From the cell containing the given text, extract its center point as (x, y) coordinate. 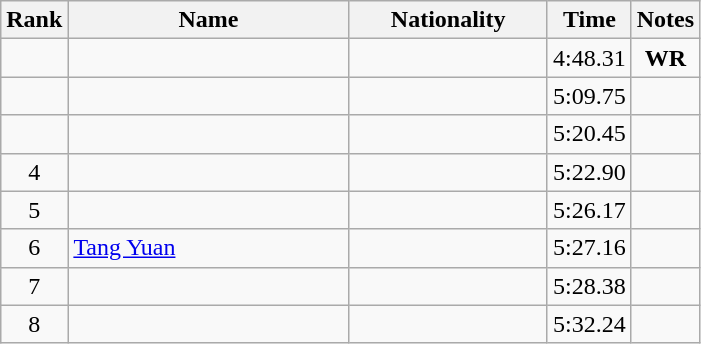
Tang Yuan (208, 248)
6 (34, 248)
Notes (665, 20)
8 (34, 324)
WR (665, 58)
4 (34, 172)
Time (589, 20)
7 (34, 286)
5:32.24 (589, 324)
Nationality (448, 20)
5:26.17 (589, 210)
Rank (34, 20)
5:20.45 (589, 134)
5:22.90 (589, 172)
Name (208, 20)
5:27.16 (589, 248)
5:28.38 (589, 286)
4:48.31 (589, 58)
5 (34, 210)
5:09.75 (589, 96)
